Scan for the cell matching the given text and deliver its (x, y) coordinate at center. 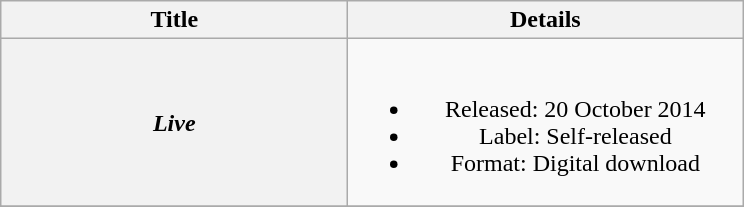
Released: 20 October 2014Label: Self-releasedFormat: Digital download (546, 122)
Details (546, 20)
Title (174, 20)
Live (174, 122)
